Identify which cell holds the provided text, then report its [x, y] central coordinate. 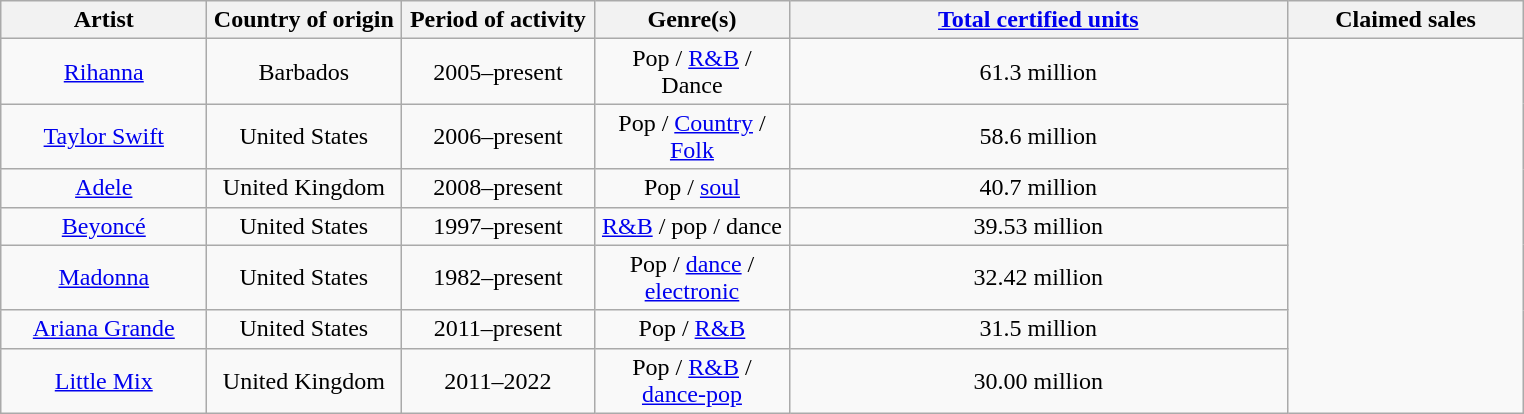
Genre(s) [692, 20]
R&B / pop / dance [692, 226]
39.53 million [1038, 226]
Total certified units [1038, 20]
Barbados [304, 72]
Artist [104, 20]
Little Mix [104, 380]
1982–present [498, 278]
32.42 million [1038, 278]
Claimed sales [1406, 20]
Adele [104, 188]
Ariana Grande [104, 329]
Period of activity [498, 20]
30.00 million [1038, 380]
1997–present [498, 226]
2011–present [498, 329]
Pop / R&B [692, 329]
2008–present [498, 188]
31.5 million [1038, 329]
Taylor Swift [104, 136]
Pop / dance / electronic [692, 278]
2005–present [498, 72]
Beyoncé [104, 226]
61.3 million [1038, 72]
Country of origin [304, 20]
Pop / R&B / Dance [692, 72]
40.7 million [1038, 188]
2006–present [498, 136]
Pop / soul [692, 188]
58.6 million [1038, 136]
Pop / Country / Folk [692, 136]
Madonna [104, 278]
Pop / R&B / dance-pop [692, 380]
2011–2022 [498, 380]
Rihanna [104, 72]
